Determine the [x, y] coordinate at the center of the cell enclosing the given text.  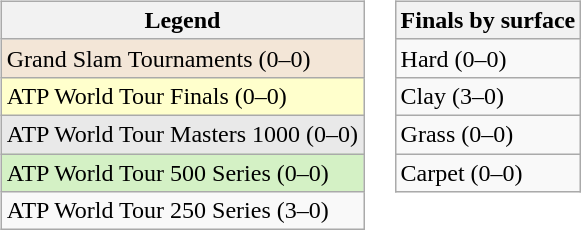
ATP World Tour Masters 1000 (0–0) [182, 134]
ATP World Tour 500 Series (0–0) [182, 173]
Finals by surface [488, 20]
Grass (0–0) [488, 134]
Legend [182, 20]
ATP World Tour Finals (0–0) [182, 96]
Grand Slam Tournaments (0–0) [182, 58]
ATP World Tour 250 Series (3–0) [182, 211]
Carpet (0–0) [488, 173]
Clay (3–0) [488, 96]
Hard (0–0) [488, 58]
